Locate the cell with the specified text and output its (X, Y) center coordinate. 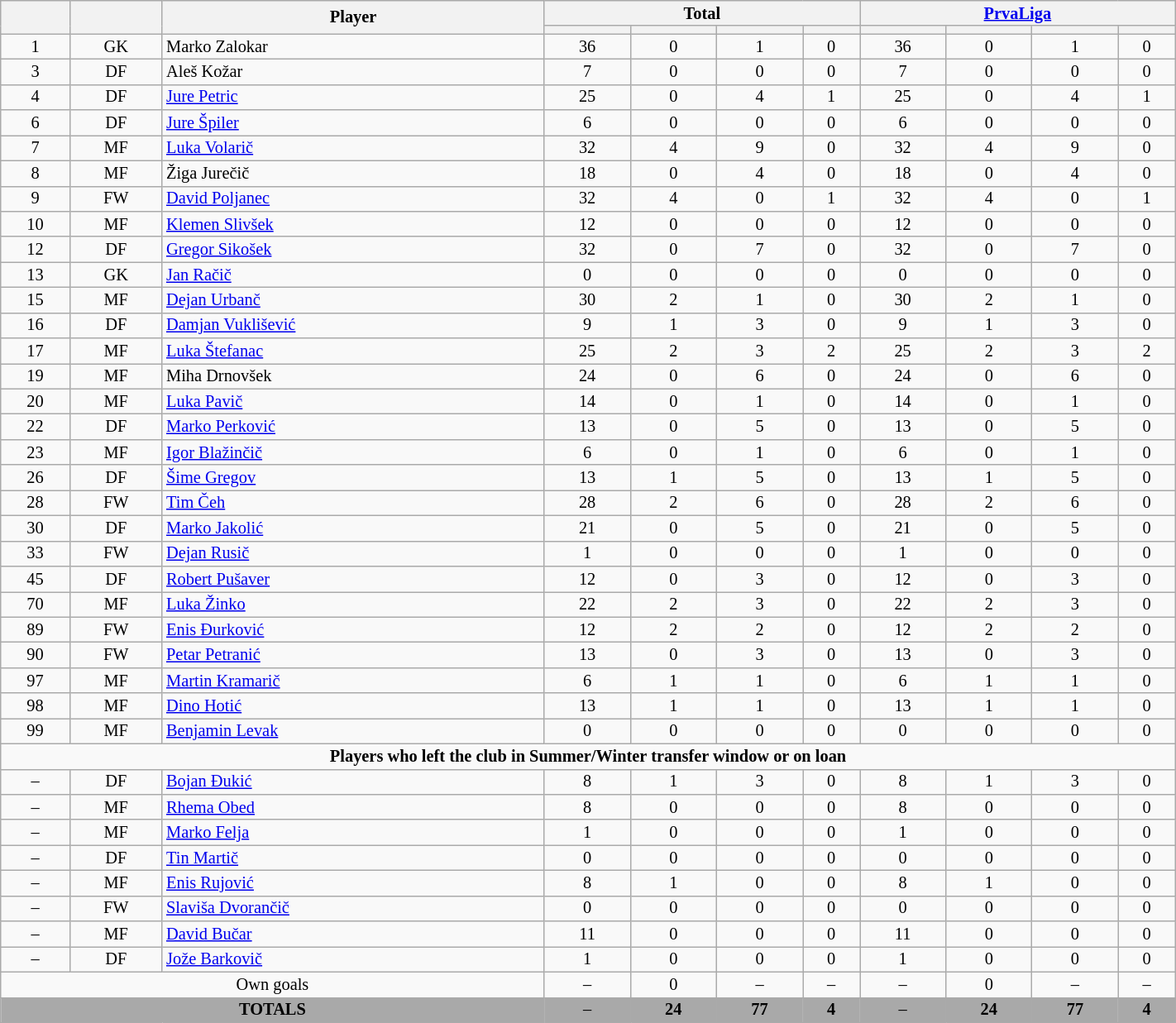
Marko Zalokar (353, 46)
Enis Rujović (353, 883)
Marko Perković (353, 427)
Klemen Slivšek (353, 223)
Robert Pušaver (353, 579)
Luka Žinko (353, 604)
99 (36, 731)
33 (36, 554)
David Poljanec (353, 198)
Jure Petric (353, 98)
98 (36, 706)
Dino Hotić (353, 706)
Total (701, 13)
Own goals (273, 984)
Players who left the club in Summer/Winter transfer window or on loan (588, 756)
Luka Štefanac (353, 351)
Rhema Obed (353, 807)
Luka Pavič (353, 402)
Damjan Vuklišević (353, 326)
TOTALS (273, 1011)
97 (36, 680)
Jože Barkovič (353, 959)
Miha Drnovšek (353, 375)
Marko Jakolić (353, 528)
David Bučar (353, 935)
Martin Kramarič (353, 680)
Tin Martič (353, 858)
Žiga Jurečič (353, 174)
Aleš Kožar (353, 71)
16 (36, 326)
Enis Đurković (353, 630)
Slaviša Dvorančič (353, 908)
17 (36, 351)
Benjamin Levak (353, 731)
Bojan Đukić (353, 782)
Gregor Sikošek (353, 250)
Dejan Rusič (353, 554)
20 (36, 402)
PrvaLiga (1018, 13)
10 (36, 223)
Luka Volarič (353, 147)
23 (36, 452)
Šime Gregov (353, 478)
15 (36, 299)
26 (36, 478)
Marko Felja (353, 832)
Dejan Urbanč (353, 299)
19 (36, 375)
90 (36, 655)
70 (36, 604)
Player (353, 17)
Tim Čeh (353, 503)
Petar Petranić (353, 655)
Jure Špiler (353, 122)
89 (36, 630)
45 (36, 579)
Igor Blažinčič (353, 452)
Jan Račič (353, 275)
